Provide the [x, y] coordinate of the cell's center where the given text is located.  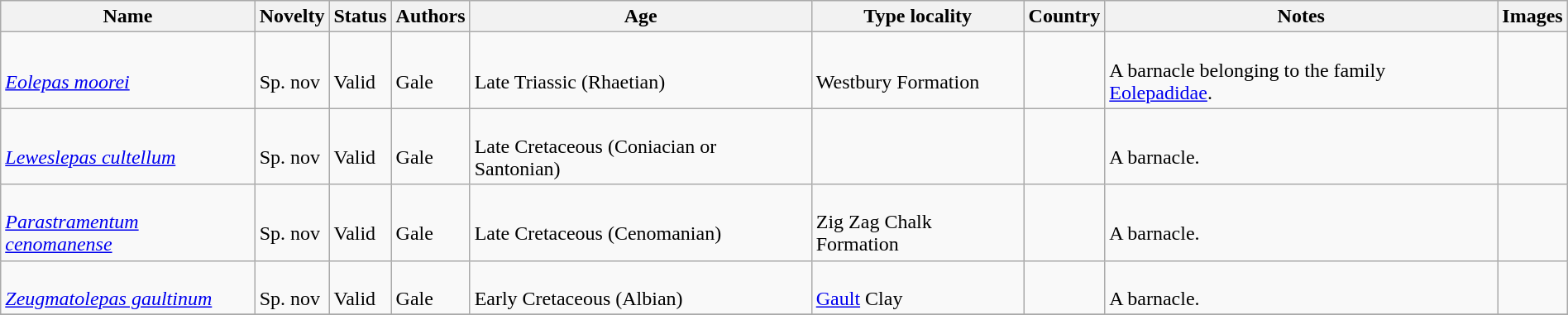
Westbury Formation [918, 70]
Country [1064, 17]
Authors [430, 17]
Age [640, 17]
Novelty [292, 17]
Parastramentum cenomanense [127, 222]
Leweslepas cultellum [127, 146]
Status [361, 17]
Type locality [918, 17]
Late Cretaceous (Cenomanian) [640, 222]
Name [127, 17]
Gault Clay [918, 288]
A barnacle belonging to the family Eolepadidae. [1302, 70]
Images [1532, 17]
Zeugmatolepas gaultinum [127, 288]
Notes [1302, 17]
Early Cretaceous (Albian) [640, 288]
Zig Zag Chalk Formation [918, 222]
Late Cretaceous (Coniacian or Santonian) [640, 146]
Late Triassic (Rhaetian) [640, 70]
Eolepas moorei [127, 70]
